Capture the cell that displays the provided text and extract its (x, y) central coordinate. 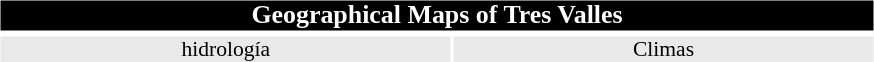
Geographical Maps of Tres Valles (437, 16)
